From the cell containing the given text, extract its center point as [x, y] coordinate. 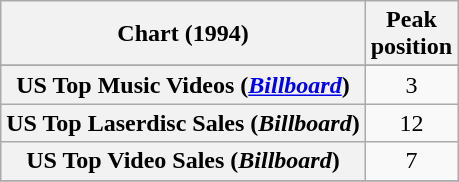
Chart (1994) [183, 34]
US Top Music Videos (Billboard) [183, 85]
US Top Video Sales (Billboard) [183, 161]
US Top Laserdisc Sales (Billboard) [183, 123]
3 [411, 85]
Peakposition [411, 34]
7 [411, 161]
12 [411, 123]
